Scan for the cell matching the given text and deliver its [x, y] coordinate at center. 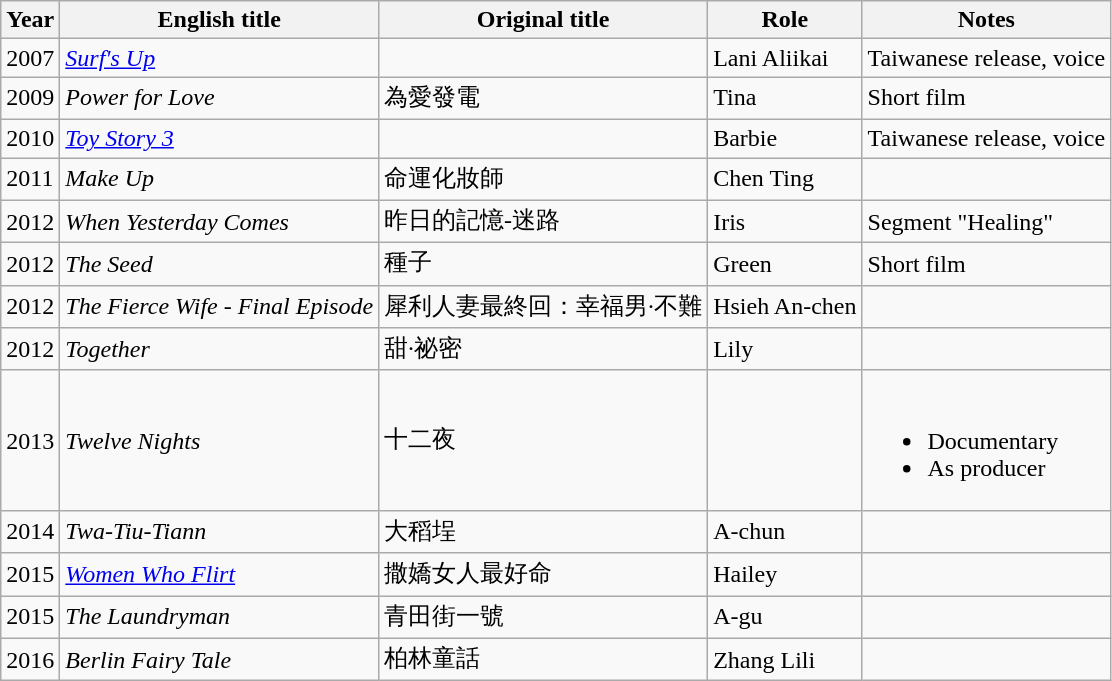
Hailey [785, 574]
命運化妝師 [544, 180]
犀利人妻最終回：幸福男·不難 [544, 306]
A-gu [785, 618]
Tina [785, 98]
Berlin Fairy Tale [220, 660]
The Seed [220, 264]
Notes [986, 20]
2009 [30, 98]
A-chun [785, 532]
Role [785, 20]
English title [220, 20]
2011 [30, 180]
Make Up [220, 180]
2013 [30, 440]
十二夜 [544, 440]
The Laundryman [220, 618]
Together [220, 350]
2016 [30, 660]
Barbie [785, 138]
甜·祕密 [544, 350]
Green [785, 264]
Power for Love [220, 98]
2007 [30, 58]
The Fierce Wife - Final Episode [220, 306]
2014 [30, 532]
撒嬌女人最好命 [544, 574]
為愛發電 [544, 98]
柏林童話 [544, 660]
Twelve Nights [220, 440]
Twa-Tiu-Tiann [220, 532]
DocumentaryAs producer [986, 440]
Surf's Up [220, 58]
Toy Story 3 [220, 138]
青田街一號 [544, 618]
Iris [785, 222]
種子 [544, 264]
昨日的記憶-迷路 [544, 222]
2010 [30, 138]
Zhang Lili [785, 660]
Chen Ting [785, 180]
Original title [544, 20]
大稻埕 [544, 532]
Lani Aliikai [785, 58]
Segment "Healing" [986, 222]
Women Who Flirt [220, 574]
When Yesterday Comes [220, 222]
Hsieh An-chen [785, 306]
Year [30, 20]
Lily [785, 350]
